Search for the cell housing the specified text and yield its (X, Y) center coordinate. 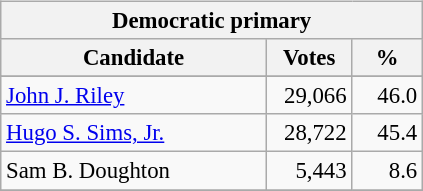
46.0 (388, 96)
Democratic primary (212, 21)
28,722 (309, 133)
Votes (309, 58)
29,066 (309, 96)
% (388, 58)
Candidate (134, 58)
5,443 (309, 171)
Hugo S. Sims, Jr. (134, 133)
45.4 (388, 133)
Sam B. Doughton (134, 171)
8.6 (388, 171)
John J. Riley (134, 96)
